Identify which cell holds the provided text, then report its [x, y] central coordinate. 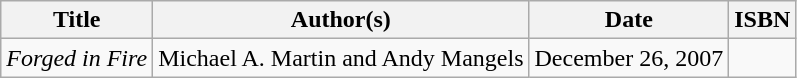
Date [629, 20]
Title [77, 20]
December 26, 2007 [629, 58]
ISBN [762, 20]
Forged in Fire [77, 58]
Author(s) [341, 20]
Michael A. Martin and Andy Mangels [341, 58]
